For the text-containing cell, return its midpoint in [X, Y] coordinate format. 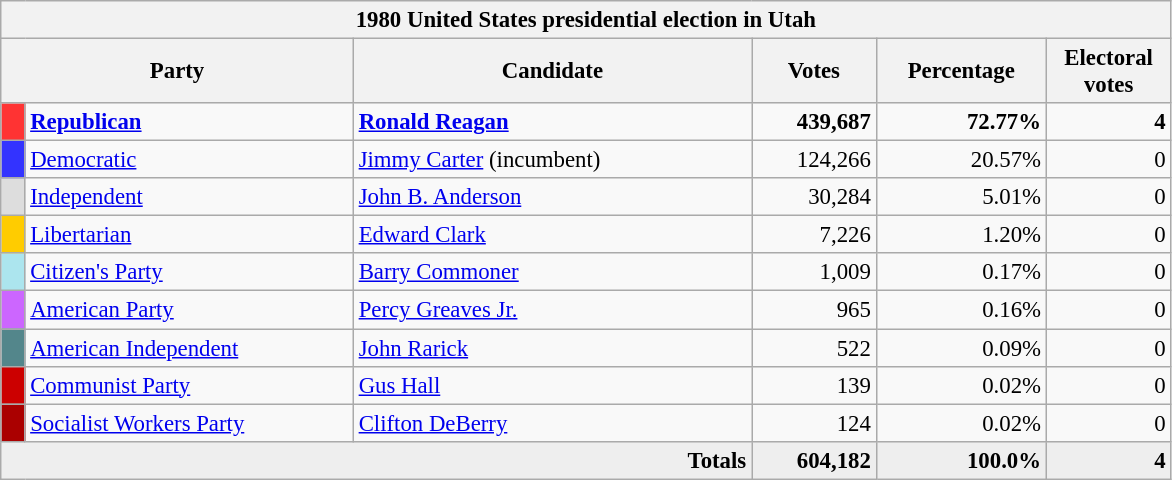
Party [178, 72]
5.01% [961, 197]
American Independent [189, 348]
Citizen's Party [189, 273]
Totals [376, 460]
0.17% [961, 273]
Socialist Workers Party [189, 423]
Clifton DeBerry [552, 423]
439,687 [814, 122]
Electoral votes [1108, 72]
Edward Clark [552, 235]
Republican [189, 122]
Communist Party [189, 385]
20.57% [961, 160]
Percy Greaves Jr. [552, 310]
John B. Anderson [552, 197]
139 [814, 385]
American Party [189, 310]
604,182 [814, 460]
Votes [814, 72]
7,226 [814, 235]
Percentage [961, 72]
Jimmy Carter (incumbent) [552, 160]
Gus Hall [552, 385]
Libertarian [189, 235]
0.09% [961, 348]
Ronald Reagan [552, 122]
Candidate [552, 72]
30,284 [814, 197]
100.0% [961, 460]
John Rarick [552, 348]
Barry Commoner [552, 273]
1,009 [814, 273]
Independent [189, 197]
124,266 [814, 160]
522 [814, 348]
124 [814, 423]
1.20% [961, 235]
Democratic [189, 160]
1980 United States presidential election in Utah [586, 20]
0.16% [961, 310]
72.77% [961, 122]
965 [814, 310]
